Extract the (X, Y) coordinate from the center of the cell holding the provided text.  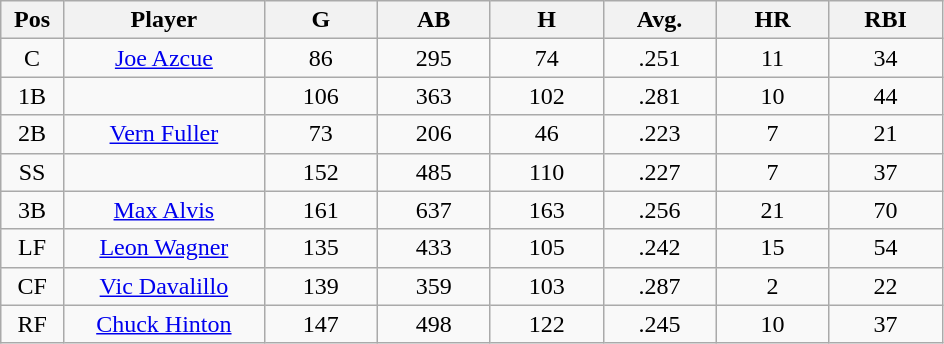
139 (320, 286)
110 (546, 172)
LF (32, 248)
.223 (660, 134)
Vic Davalillo (164, 286)
135 (320, 248)
.281 (660, 96)
.287 (660, 286)
H (546, 20)
HR (772, 20)
CF (32, 286)
.227 (660, 172)
485 (434, 172)
163 (546, 210)
102 (546, 96)
.242 (660, 248)
147 (320, 324)
.251 (660, 58)
34 (886, 58)
RBI (886, 20)
161 (320, 210)
Vern Fuller (164, 134)
Avg. (660, 20)
Player (164, 20)
103 (546, 286)
2B (32, 134)
86 (320, 58)
G (320, 20)
363 (434, 96)
Joe Azcue (164, 58)
74 (546, 58)
295 (434, 58)
206 (434, 134)
70 (886, 210)
1B (32, 96)
15 (772, 248)
54 (886, 248)
2 (772, 286)
3B (32, 210)
498 (434, 324)
.256 (660, 210)
433 (434, 248)
C (32, 58)
RF (32, 324)
Chuck Hinton (164, 324)
122 (546, 324)
Pos (32, 20)
AB (434, 20)
106 (320, 96)
Max Alvis (164, 210)
11 (772, 58)
.245 (660, 324)
44 (886, 96)
22 (886, 286)
359 (434, 286)
46 (546, 134)
105 (546, 248)
73 (320, 134)
Leon Wagner (164, 248)
SS (32, 172)
152 (320, 172)
637 (434, 210)
